Identify which cell holds the provided text, then report its (X, Y) central coordinate. 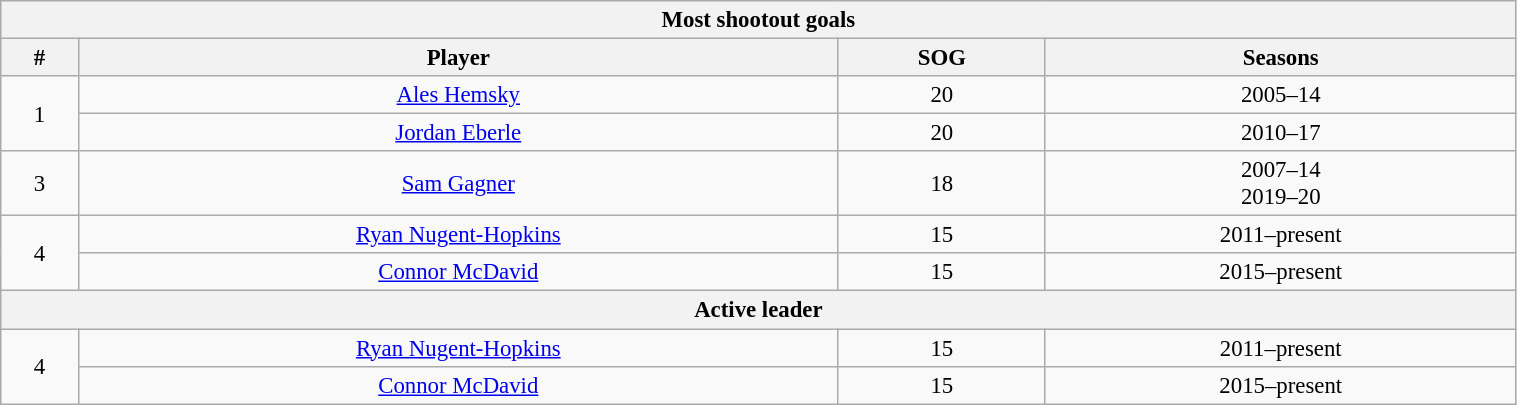
Sam Gagner (458, 184)
SOG (942, 58)
Most shootout goals (758, 20)
2007–142019–20 (1280, 184)
Ales Hemsky (458, 95)
Player (458, 58)
# (40, 58)
2010–17 (1280, 133)
Jordan Eberle (458, 133)
3 (40, 184)
1 (40, 114)
Seasons (1280, 58)
Active leader (758, 310)
2005–14 (1280, 95)
18 (942, 184)
